Output the (X, Y) coordinate of the center of the cell containing the given text.  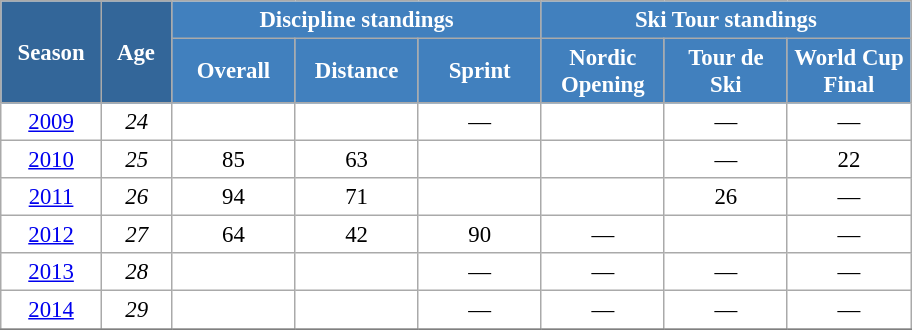
2009 (52, 122)
22 (848, 160)
64 (234, 235)
25 (136, 160)
Age (136, 52)
94 (234, 197)
63 (356, 160)
28 (136, 273)
2010 (52, 160)
2011 (52, 197)
29 (136, 310)
World CupFinal (848, 72)
71 (356, 197)
85 (234, 160)
Season (52, 52)
Tour deSki (726, 72)
90 (480, 235)
Ski Tour standings (726, 20)
Discipline standings (356, 20)
NordicOpening (602, 72)
2014 (52, 310)
27 (136, 235)
Overall (234, 72)
24 (136, 122)
42 (356, 235)
Sprint (480, 72)
Distance (356, 72)
2012 (52, 235)
2013 (52, 273)
